Identify which cell holds the provided text, then report its [X, Y] central coordinate. 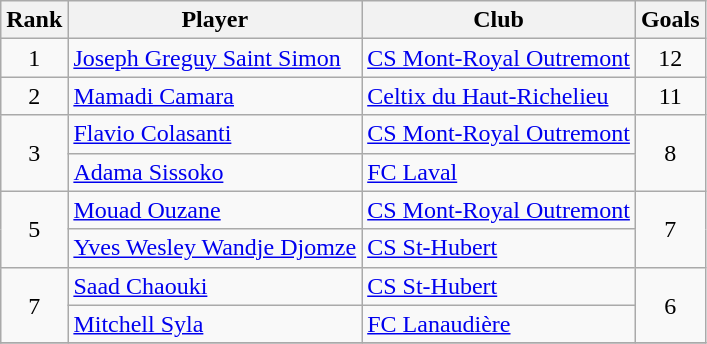
5 [34, 229]
FC Laval [499, 172]
Flavio Colasanti [215, 134]
Adama Sissoko [215, 172]
1 [34, 58]
Saad Chaouki [215, 286]
Mamadi Camara [215, 96]
Player [215, 20]
12 [670, 58]
Club [499, 20]
Mouad Ouzane [215, 210]
Yves Wesley Wandje Djomze [215, 248]
2 [34, 96]
Goals [670, 20]
Mitchell Syla [215, 324]
3 [34, 153]
Rank [34, 20]
11 [670, 96]
6 [670, 305]
8 [670, 153]
FC Lanaudière [499, 324]
Joseph Greguy Saint Simon [215, 58]
Celtix du Haut-Richelieu [499, 96]
